Return [x, y] of the center of cell containing provided text 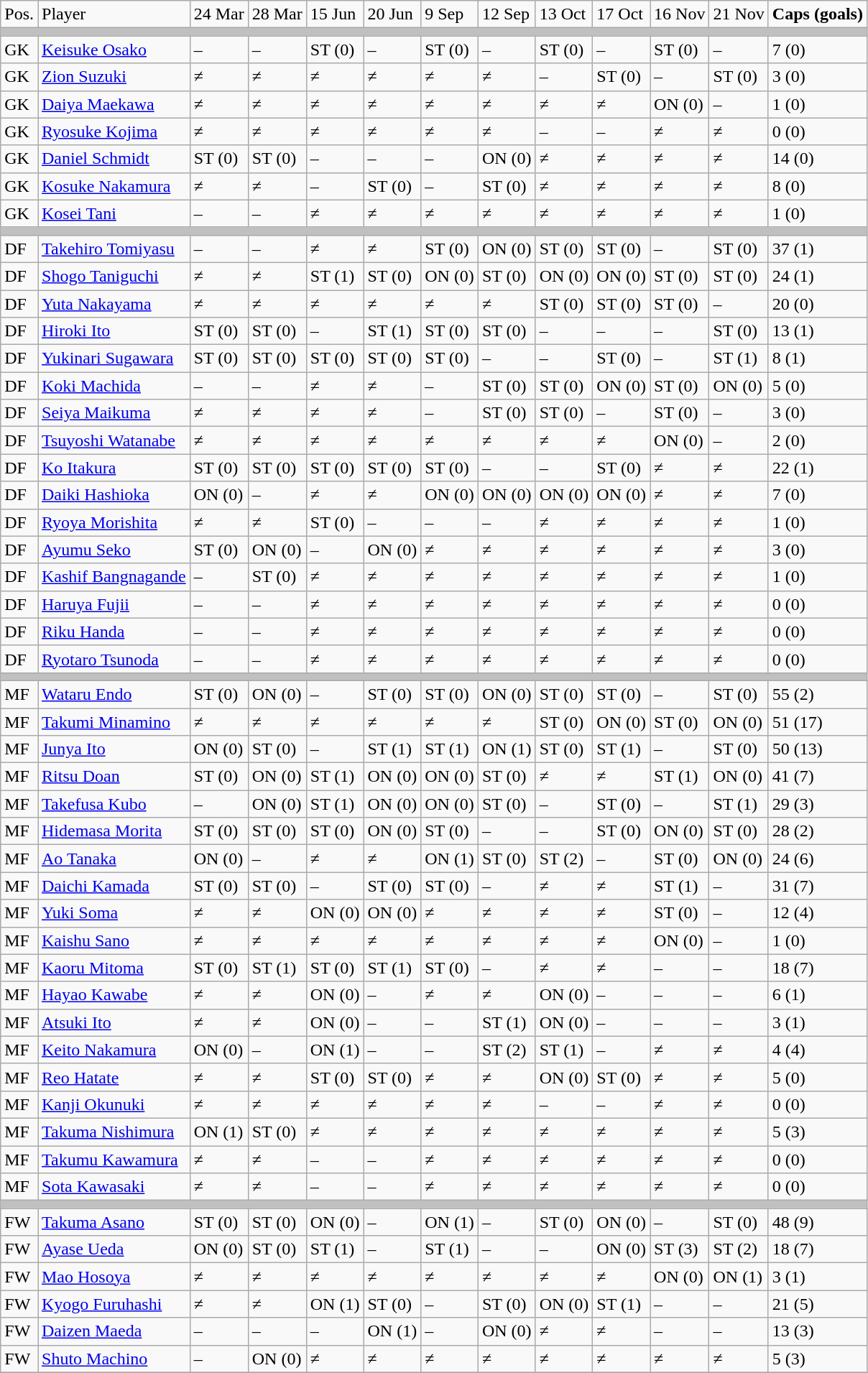
Ko Itakura [114, 468]
24 Mar [218, 14]
Zion Suzuki [114, 77]
Hayao Kawabe [114, 995]
22 (1) [818, 468]
Takefusa Kubo [114, 804]
Daniel Schmidt [114, 159]
Tsuyoshi Watanabe [114, 440]
Mao Hosoya [114, 1277]
Hidemasa Morita [114, 831]
Takumi Minamino [114, 722]
Takehiro Tomiyasu [114, 249]
4 (4) [818, 1050]
Ayumu Seko [114, 550]
Takumu Kawamura [114, 1159]
Kosei Tani [114, 213]
8 (1) [818, 359]
Daichi Kamada [114, 886]
20 (0) [818, 304]
29 (3) [818, 804]
Riku Handa [114, 632]
Koki Machida [114, 386]
Daiki Hashioka [114, 495]
Atsuki Ito [114, 1022]
Ryoya Morishita [114, 522]
51 (17) [818, 722]
Ritsu Doan [114, 777]
ST (3) [680, 1249]
Yuta Nakayama [114, 304]
Kosuke Nakamura [114, 186]
12 (4) [818, 913]
28 (2) [818, 831]
Keito Nakamura [114, 1050]
8 (0) [818, 186]
Kashif Bangnagande [114, 577]
Haruya Fujii [114, 604]
Shuto Machino [114, 1359]
Reo Hatate [114, 1077]
Kaoru Mitoma [114, 968]
Ryosuke Kojima [114, 131]
Keisuke Osako [114, 50]
Takuma Asano [114, 1222]
31 (7) [818, 886]
Junya Ito [114, 749]
13 (3) [818, 1331]
28 Mar [277, 14]
37 (1) [818, 249]
41 (7) [818, 777]
Caps (goals) [818, 14]
Daizen Maeda [114, 1331]
21 (5) [818, 1304]
Player [114, 14]
24 (1) [818, 276]
Kyogo Furuhashi [114, 1304]
48 (9) [818, 1222]
Wataru Endo [114, 694]
Hiroki Ito [114, 331]
Ryotaro Tsunoda [114, 659]
Yuki Soma [114, 913]
15 Jun [335, 14]
55 (2) [818, 694]
Kanji Okunuki [114, 1104]
14 (0) [818, 159]
Shogo Taniguchi [114, 276]
20 Jun [392, 14]
17 Oct [622, 14]
6 (1) [818, 995]
21 Nov [739, 14]
Sota Kawasaki [114, 1187]
Yukinari Sugawara [114, 359]
9 Sep [450, 14]
16 Nov [680, 14]
Takuma Nishimura [114, 1132]
Ayase Ueda [114, 1249]
Seiya Maikuma [114, 413]
Ao Tanaka [114, 859]
13 (1) [818, 331]
Daiya Maekawa [114, 104]
2 (0) [818, 440]
12 Sep [507, 14]
24 (6) [818, 859]
50 (13) [818, 749]
13 Oct [564, 14]
Kaishu Sano [114, 940]
Pos. [19, 14]
